Scan for the cell matching the given text and deliver its (x, y) coordinate at center. 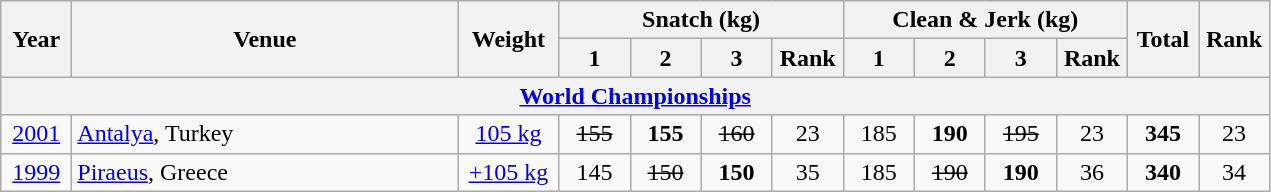
World Championships (636, 96)
Snatch (kg) (701, 20)
1999 (36, 172)
Piraeus, Greece (265, 172)
Antalya, Turkey (265, 134)
36 (1092, 172)
160 (736, 134)
Year (36, 39)
195 (1020, 134)
Total (1162, 39)
345 (1162, 134)
340 (1162, 172)
Venue (265, 39)
105 kg (508, 134)
35 (808, 172)
Clean & Jerk (kg) (985, 20)
+105 kg (508, 172)
145 (594, 172)
34 (1234, 172)
2001 (36, 134)
Weight (508, 39)
